Scan for the cell matching the given text and deliver its [x, y] coordinate at center. 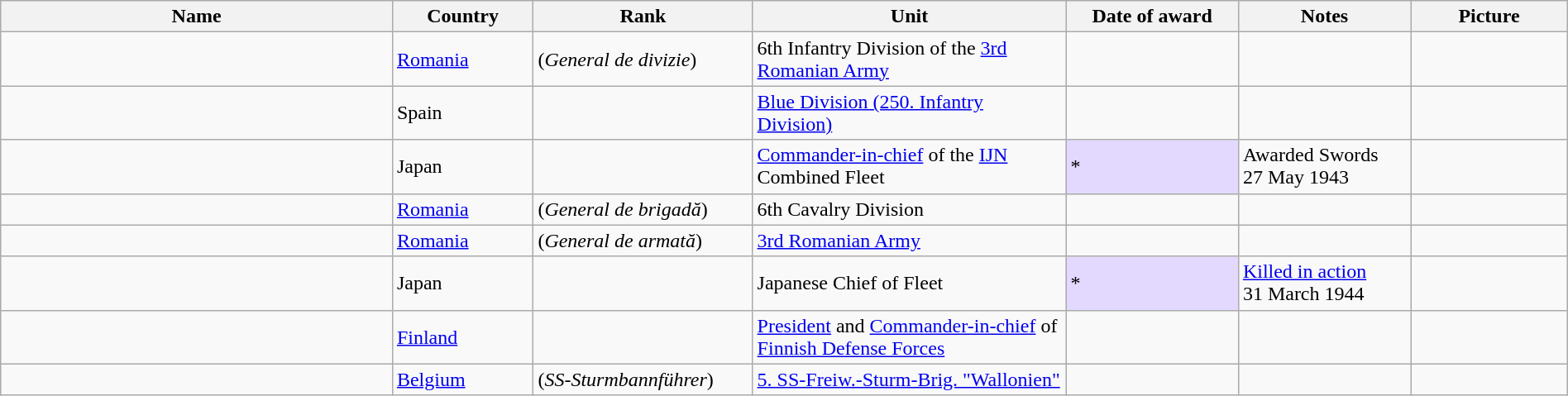
3rd Romanian Army [910, 241]
(General de divizie) [643, 60]
Country [462, 17]
Picture [1489, 17]
Killed in action 31 March 1944 [1324, 283]
6th Cavalry Division [910, 209]
Commander-in-chief of the IJN Combined Fleet [910, 167]
5. SS-Freiw.-Sturm-Brig. "Wallonien" [910, 379]
Spain [462, 112]
Rank [643, 17]
Date of award [1152, 17]
President and Commander-in-chief of Finnish Defense Forces [910, 337]
(General de armată) [643, 241]
Japanese Chief of Fleet [910, 283]
Name [197, 17]
Finland [462, 337]
Unit [910, 17]
(SS-Sturmbannführer) [643, 379]
Notes [1324, 17]
(General de brigadă) [643, 209]
6th Infantry Division of the 3rd Romanian Army [910, 60]
Awarded Swords 27 May 1943 [1324, 167]
Belgium [462, 379]
Blue Division (250. Infantry Division) [910, 112]
